Extract the (X, Y) coordinate from the center of the cell holding the provided text.  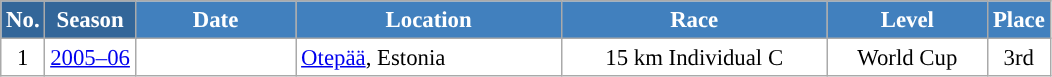
2005–06 (90, 58)
1 (23, 58)
Level (908, 20)
Season (90, 20)
Otepää, Estonia (429, 58)
Place (1019, 20)
Race (694, 20)
Date (216, 20)
Location (429, 20)
15 km Individual C (694, 58)
No. (23, 20)
World Cup (908, 58)
3rd (1019, 58)
